For the text-containing cell, return its midpoint in (x, y) coordinate format. 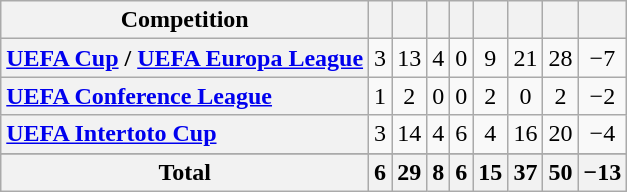
1 (380, 96)
20 (560, 134)
9 (490, 58)
−4 (602, 134)
21 (526, 58)
−7 (602, 58)
29 (410, 172)
28 (560, 58)
8 (438, 172)
−2 (602, 96)
14 (410, 134)
UEFA Conference League (185, 96)
13 (410, 58)
37 (526, 172)
15 (490, 172)
Total (185, 172)
UEFA Cup / UEFA Europa League (185, 58)
50 (560, 172)
16 (526, 134)
UEFA Intertoto Cup (185, 134)
−13 (602, 172)
Competition (185, 20)
